Detect which cell encompasses the target text, then output its (X, Y) center coordinate. 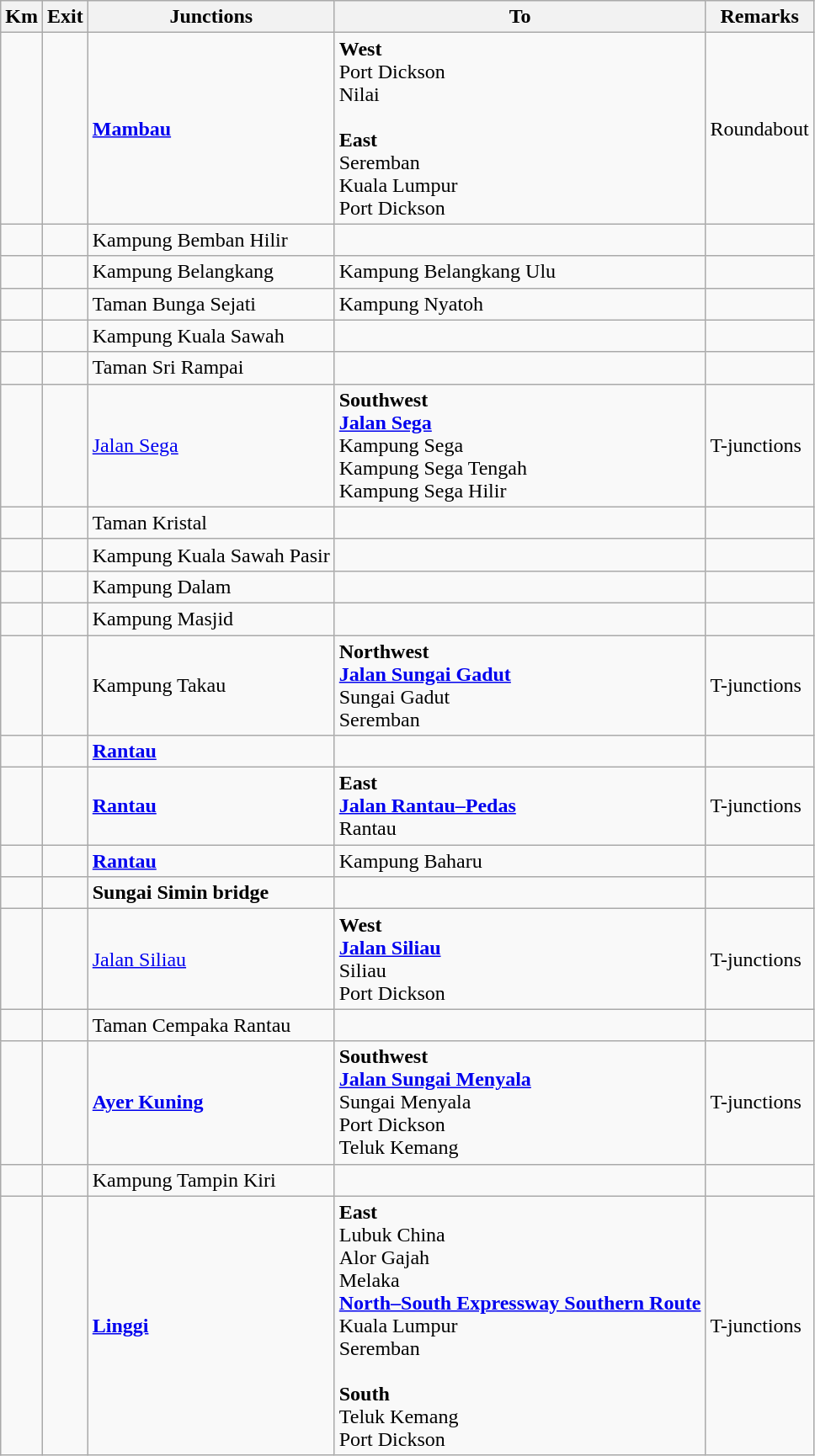
Kampung Nyatoh (520, 304)
Southwest Jalan Sungai MenyalaSungai MenyalaPort DicksonTeluk Kemang (520, 1103)
Ayer Kuning (210, 1103)
Exit (65, 17)
Remarks (759, 17)
Sungai Simin bridge (210, 893)
Kampung Belangkang (210, 272)
Southwest Jalan SegaKampung SegaKampung Sega TengahKampung Sega Hilir (520, 445)
Kampung Kuala Sawah Pasir (210, 555)
Mambau (210, 128)
To (520, 17)
Kampung Takau (210, 685)
Kampung Bemban Hilir (210, 240)
Kampung Baharu (520, 861)
Linggi (210, 1326)
West Port Dickson NilaiEast Seremban Kuala Lumpur Port Dickson (520, 128)
Taman Bunga Sejati (210, 304)
Jalan Siliau (210, 959)
Taman Cempaka Rantau (210, 1025)
Kampung Kuala Sawah (210, 336)
Taman Sri Rampai (210, 368)
Taman Kristal (210, 523)
Kampung Dalam (210, 587)
East Lubuk China Alor Gajah Melaka North–South Expressway Southern RouteKuala LumpurSerembanSouth Teluk Kemang Port Dickson (520, 1326)
Northwest Jalan Sungai GadutSungai GadutSeremban (520, 685)
Kampung Tampin Kiri (210, 1180)
Kampung Masjid (210, 619)
Jalan Sega (210, 445)
Junctions (210, 17)
Roundabout (759, 128)
Km (22, 17)
Kampung Belangkang Ulu (520, 272)
East Jalan Rantau–PedasRantau (520, 806)
West Jalan SiliauSiliauPort Dickson (520, 959)
